Provide the (X, Y) coordinate of the cell's center where the given text is located.  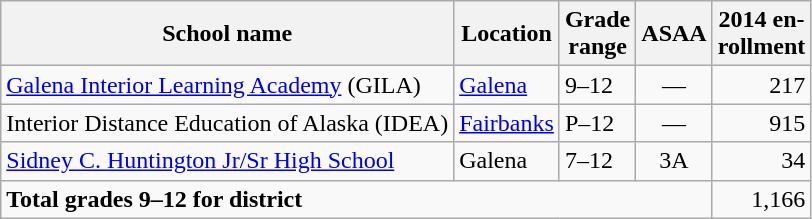
3A (674, 161)
7–12 (597, 161)
P–12 (597, 123)
1,166 (762, 199)
Graderange (597, 34)
217 (762, 85)
School name (228, 34)
Total grades 9–12 for district (356, 199)
34 (762, 161)
Location (507, 34)
Galena Interior Learning Academy (GILA) (228, 85)
ASAA (674, 34)
2014 en-rollment (762, 34)
Fairbanks (507, 123)
Sidney C. Huntington Jr/Sr High School (228, 161)
915 (762, 123)
Interior Distance Education of Alaska (IDEA) (228, 123)
9–12 (597, 85)
